Determine the (x, y) coordinate at the center of the cell enclosing the given text.  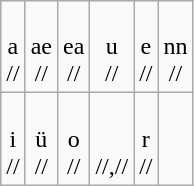
ae// (41, 47)
ea// (74, 47)
e// (146, 47)
u// (112, 47)
a// (13, 47)
o// (74, 139)
i// (13, 139)
nn// (176, 47)
ü// (41, 139)
//,// (112, 139)
r// (146, 139)
